For the text-containing cell, return its midpoint in [x, y] coordinate format. 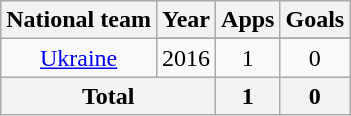
Ukraine [79, 58]
Apps [248, 20]
Year [186, 20]
National team [79, 20]
2016 [186, 58]
Total [108, 96]
Goals [315, 20]
